Detect which cell encompasses the target text, then output its [X, Y] center coordinate. 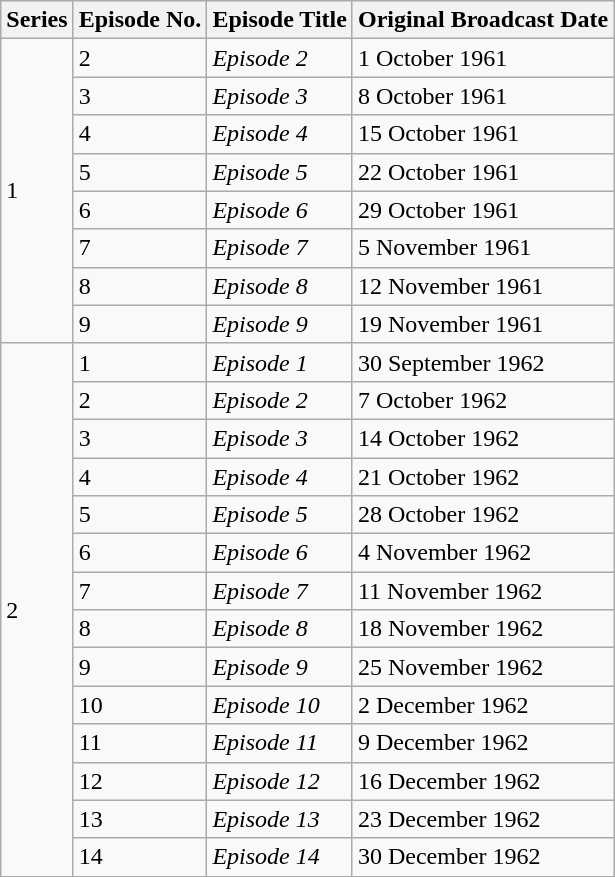
14 October 1962 [482, 438]
22 October 1961 [482, 172]
12 November 1961 [482, 286]
Episode 14 [280, 857]
8 October 1961 [482, 96]
23 December 1962 [482, 819]
Series [37, 20]
11 [140, 743]
Episode 10 [280, 705]
28 October 1962 [482, 515]
30 September 1962 [482, 362]
13 [140, 819]
16 December 1962 [482, 781]
30 December 1962 [482, 857]
12 [140, 781]
25 November 1962 [482, 667]
9 December 1962 [482, 743]
Episode 11 [280, 743]
18 November 1962 [482, 629]
14 [140, 857]
19 November 1961 [482, 324]
4 November 1962 [482, 553]
Episode 13 [280, 819]
29 October 1961 [482, 210]
Episode 1 [280, 362]
Episode Title [280, 20]
1 October 1961 [482, 58]
2 December 1962 [482, 705]
5 November 1961 [482, 248]
15 October 1961 [482, 134]
11 November 1962 [482, 591]
Original Broadcast Date [482, 20]
Episode No. [140, 20]
21 October 1962 [482, 477]
Episode 12 [280, 781]
10 [140, 705]
7 October 1962 [482, 400]
